Locate the cell with the specified text and output its (x, y) center coordinate. 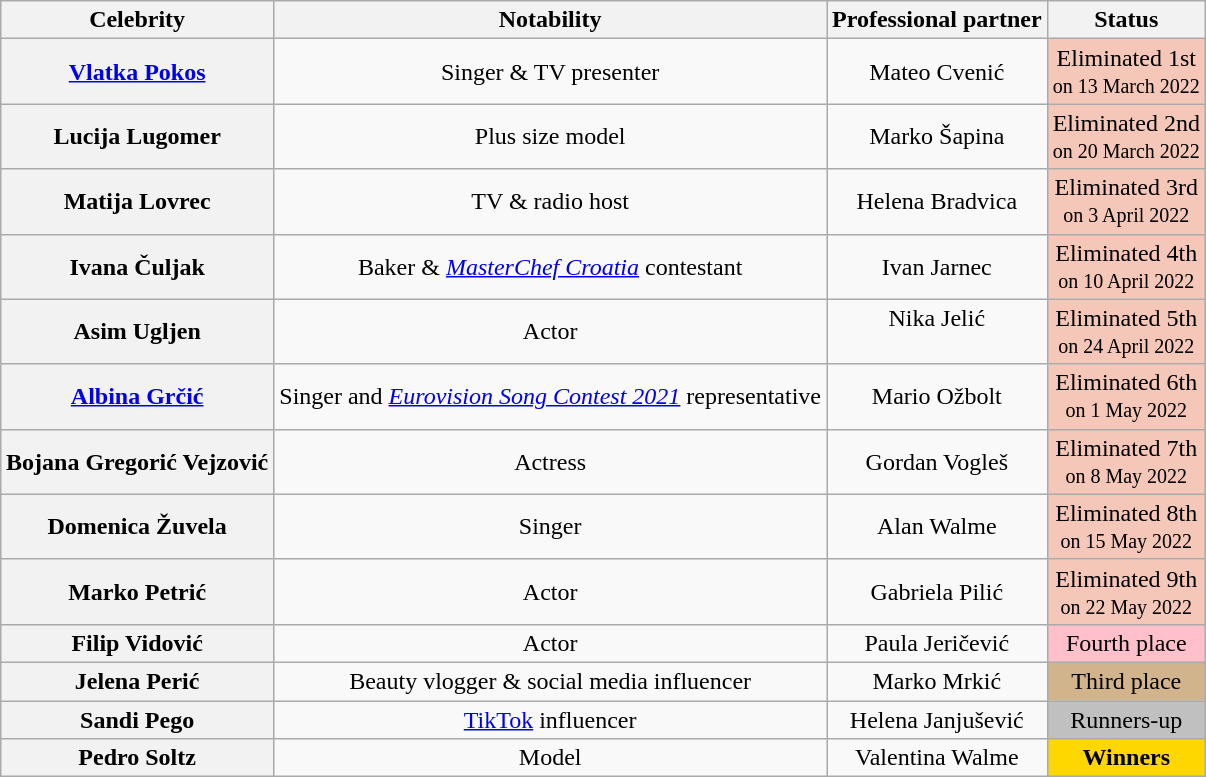
Helena Janjušević (936, 719)
Valentina Walme (936, 758)
Singer (550, 526)
Ivana Čuljak (138, 266)
Baker & MasterChef Croatia contestant (550, 266)
Jelena Perić (138, 681)
Sandi Pego (138, 719)
Helena Bradvica (936, 202)
Eliminated 7thon 8 May 2022 (1126, 462)
Runners-up (1126, 719)
Eliminated 2ndon 20 March 2022 (1126, 136)
Marko Mrkić (936, 681)
Singer & TV presenter (550, 72)
Eliminated 5thon 24 April 2022 (1126, 332)
Model (550, 758)
Vlatka Pokos (138, 72)
Plus size model (550, 136)
Matija Lovrec (138, 202)
Eliminated 3rdon 3 April 2022 (1126, 202)
Asim Ugljen (138, 332)
Filip Vidović (138, 643)
Eliminated 6thon 1 May 2022 (1126, 396)
Winners (1126, 758)
Gordan Vogleš (936, 462)
Paula Jeričević (936, 643)
Professional partner (936, 20)
Actress (550, 462)
Gabriela Pilić (936, 592)
Pedro Soltz (138, 758)
Mario Ožbolt (936, 396)
Bojana Gregorić Vejzović (138, 462)
Mateo Cvenić (936, 72)
Singer and Eurovision Song Contest 2021 representative (550, 396)
Eliminated 1ston 13 March 2022 (1126, 72)
Marko Šapina (936, 136)
Albina Grčić (138, 396)
Nika Jelić (936, 332)
Fourth place (1126, 643)
Domenica Žuvela (138, 526)
Status (1126, 20)
Celebrity (138, 20)
Notability (550, 20)
Eliminated 8thon 15 May 2022 (1126, 526)
Alan Walme (936, 526)
Eliminated 9thon 22 May 2022 (1126, 592)
Lucija Lugomer (138, 136)
Ivan Jarnec (936, 266)
Eliminated 4thon 10 April 2022 (1126, 266)
Beauty vlogger & social media influencer (550, 681)
TV & radio host (550, 202)
Third place (1126, 681)
Marko Petrić (138, 592)
TikTok influencer (550, 719)
